Return the (X, Y) coordinate for the center point of the cell that contains the specified text.  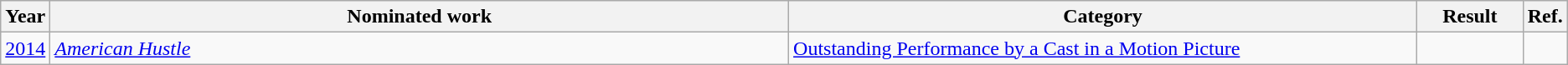
Outstanding Performance by a Cast in a Motion Picture (1103, 48)
Year (25, 17)
Category (1103, 17)
2014 (25, 48)
Ref. (1545, 17)
Nominated work (420, 17)
American Hustle (420, 48)
Result (1469, 17)
